Output the (x, y) coordinate of the center of the cell containing the given text.  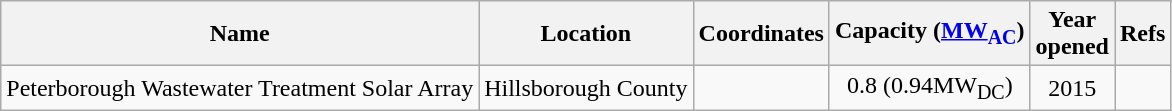
Capacity (MWAC) (930, 34)
Yearopened (1072, 34)
Hillsborough County (586, 88)
2015 (1072, 88)
Coordinates (761, 34)
Peterborough Wastewater Treatment Solar Array (240, 88)
0.8 (0.94MWDC) (930, 88)
Name (240, 34)
Location (586, 34)
Refs (1142, 34)
